Pinpoint the cell where the given text exists, returning its [x, y] midpoint coordinate. 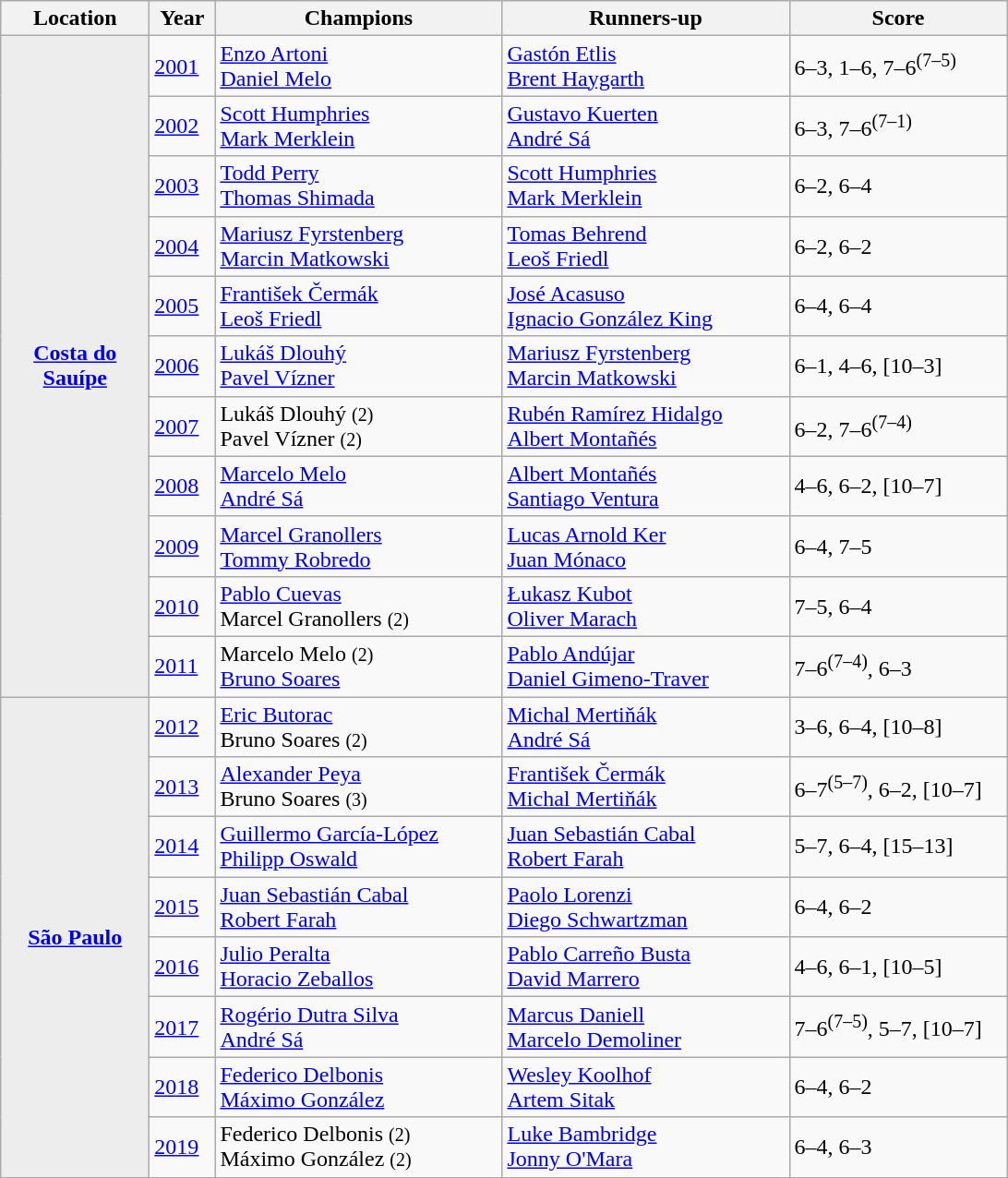
František Čermák Leoš Friedl [358, 307]
4–6, 6–2, [10–7] [898, 486]
2018 [183, 1088]
Marcel Granollers Tommy Robredo [358, 547]
2017 [183, 1027]
2008 [183, 486]
3–6, 6–4, [10–8] [898, 726]
2010 [183, 606]
Pablo Carreño Busta David Marrero [646, 968]
2001 [183, 66]
Tomas Behrend Leoš Friedl [646, 246]
2009 [183, 547]
6–3, 1–6, 7–6(7–5) [898, 66]
6–4, 7–5 [898, 547]
2006 [183, 366]
Champions [358, 18]
6–4, 6–3 [898, 1147]
František Čermák Michal Mertiňák [646, 787]
Gustavo Kuerten André Sá [646, 126]
Pablo Cuevas Marcel Granollers (2) [358, 606]
Marcus Daniell Marcelo Demoliner [646, 1027]
7–6(7–5), 5–7, [10–7] [898, 1027]
Lucas Arnold Ker Juan Mónaco [646, 547]
6–2, 6–4 [898, 186]
2003 [183, 186]
Rogério Dutra Silva André Sá [358, 1027]
Marcelo Melo (2) Bruno Soares [358, 667]
Location [76, 18]
Lukáš Dlouhý (2) Pavel Vízner (2) [358, 427]
Lukáš Dlouhý Pavel Vízner [358, 366]
Michal Mertiňák André Sá [646, 726]
6–7(5–7), 6–2, [10–7] [898, 787]
2016 [183, 968]
2012 [183, 726]
São Paulo [76, 936]
6–1, 4–6, [10–3] [898, 366]
Runners-up [646, 18]
Costa do Sauípe [76, 367]
2002 [183, 126]
Paolo Lorenzi Diego Schwartzman [646, 907]
2019 [183, 1147]
6–3, 7–6(7–1) [898, 126]
2015 [183, 907]
Federico Delbonis (2) Máximo González (2) [358, 1147]
2004 [183, 246]
Julio Peralta Horacio Zeballos [358, 968]
Rubén Ramírez Hidalgo Albert Montañés [646, 427]
Pablo Andújar Daniel Gimeno-Traver [646, 667]
Albert Montañés Santiago Ventura [646, 486]
7–6(7–4), 6–3 [898, 667]
2013 [183, 787]
2005 [183, 307]
6–2, 7–6(7–4) [898, 427]
6–2, 6–2 [898, 246]
6–4, 6–4 [898, 307]
Todd Perry Thomas Shimada [358, 186]
Gastón Etlis Brent Haygarth [646, 66]
Eric Butorac Bruno Soares (2) [358, 726]
2014 [183, 847]
2007 [183, 427]
José Acasuso Ignacio González King [646, 307]
5–7, 6–4, [15–13] [898, 847]
Alexander Peya Bruno Soares (3) [358, 787]
Luke Bambridge Jonny O'Mara [646, 1147]
Łukasz Kubot Oliver Marach [646, 606]
7–5, 6–4 [898, 606]
Score [898, 18]
Enzo Artoni Daniel Melo [358, 66]
Year [183, 18]
4–6, 6–1, [10–5] [898, 968]
Federico Delbonis Máximo González [358, 1088]
Guillermo García-López Philipp Oswald [358, 847]
Marcelo Melo André Sá [358, 486]
Wesley Koolhof Artem Sitak [646, 1088]
2011 [183, 667]
